Locate the cell with the specified text and output its (x, y) center coordinate. 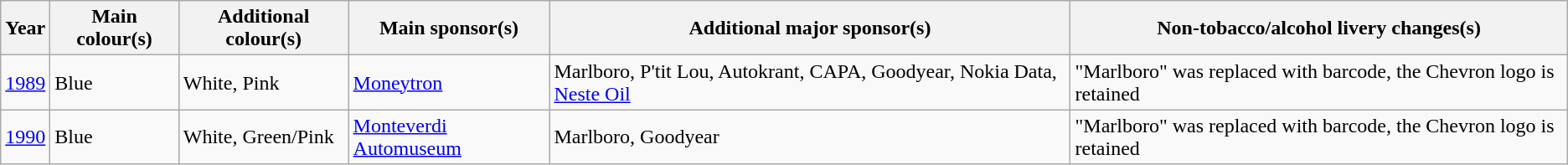
Additional colour(s) (263, 28)
Main colour(s) (114, 28)
1989 (25, 82)
Moneytron (449, 82)
White, Pink (263, 82)
Main sponsor(s) (449, 28)
Monteverdi Automuseum (449, 137)
Marlboro, Goodyear (810, 137)
White, Green/Pink (263, 137)
1990 (25, 137)
Additional major sponsor(s) (810, 28)
Year (25, 28)
Non-tobacco/alcohol livery changes(s) (1318, 28)
Marlboro, P'tit Lou, Autokrant, CAPA, Goodyear, Nokia Data, Neste Oil (810, 82)
